Return the [X, Y] coordinate for the center point of the cell that contains the specified text.  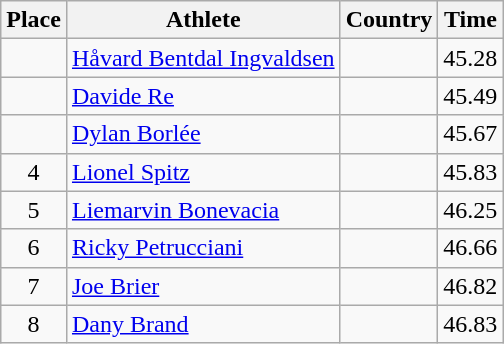
6 [34, 248]
45.28 [470, 58]
Athlete [203, 20]
45.49 [470, 96]
Place [34, 20]
46.25 [470, 210]
4 [34, 172]
45.67 [470, 134]
Joe Brier [203, 286]
8 [34, 324]
Lionel Spitz [203, 172]
Davide Re [203, 96]
5 [34, 210]
46.82 [470, 286]
Dylan Borlée [203, 134]
45.83 [470, 172]
Dany Brand [203, 324]
7 [34, 286]
46.83 [470, 324]
Time [470, 20]
46.66 [470, 248]
Liemarvin Bonevacia [203, 210]
Ricky Petrucciani [203, 248]
Håvard Bentdal Ingvaldsen [203, 58]
Country [389, 20]
